Determine the (X, Y) coordinate at the center of the cell enclosing the given text.  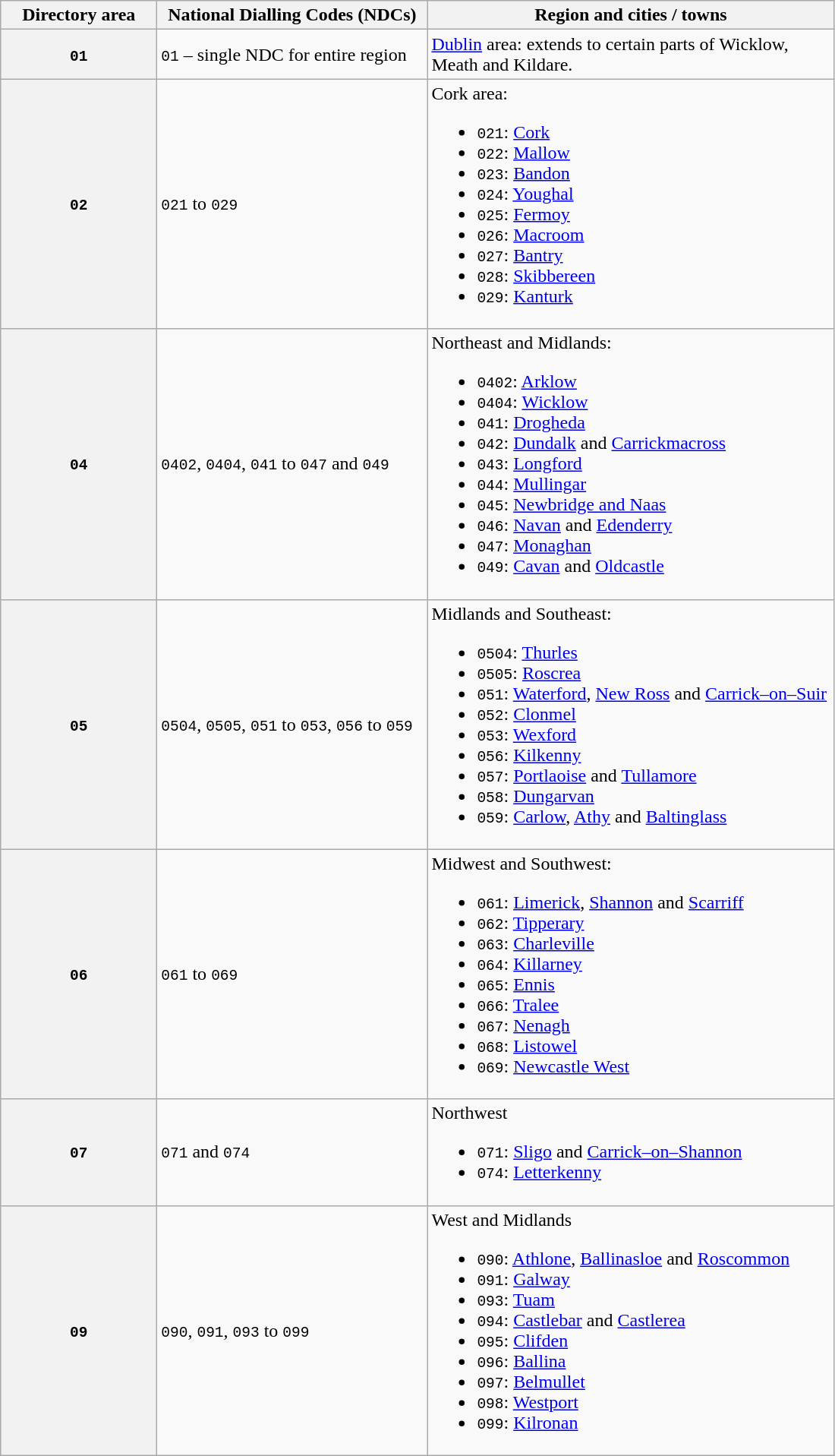
0402, 0404, 041 to 047 and 049 (292, 464)
Cork area:021: Cork022: Mallow023: Bandon024: Youghal025: Fermoy026: Macroom027: Bantry028: Skibbereen029: Kanturk (631, 204)
National Dialling Codes (NDCs) (292, 15)
01 (79, 55)
07 (79, 1152)
071 and 074 (292, 1152)
021 to 029 (292, 204)
Directory area (79, 15)
04 (79, 464)
061 to 069 (292, 974)
01 – single NDC for entire region (292, 55)
090, 091, 093 to 099 (292, 1331)
Region and cities / towns (631, 15)
09 (79, 1331)
0504, 0505, 051 to 053, 056 to 059 (292, 725)
Northwest071: Sligo and Carrick–on–Shannon074: Letterkenny (631, 1152)
02 (79, 204)
Dublin area: extends to certain parts of Wicklow, Meath and Kildare. (631, 55)
06 (79, 974)
05 (79, 725)
